Search for the cell housing the specified text and yield its [X, Y] center coordinate. 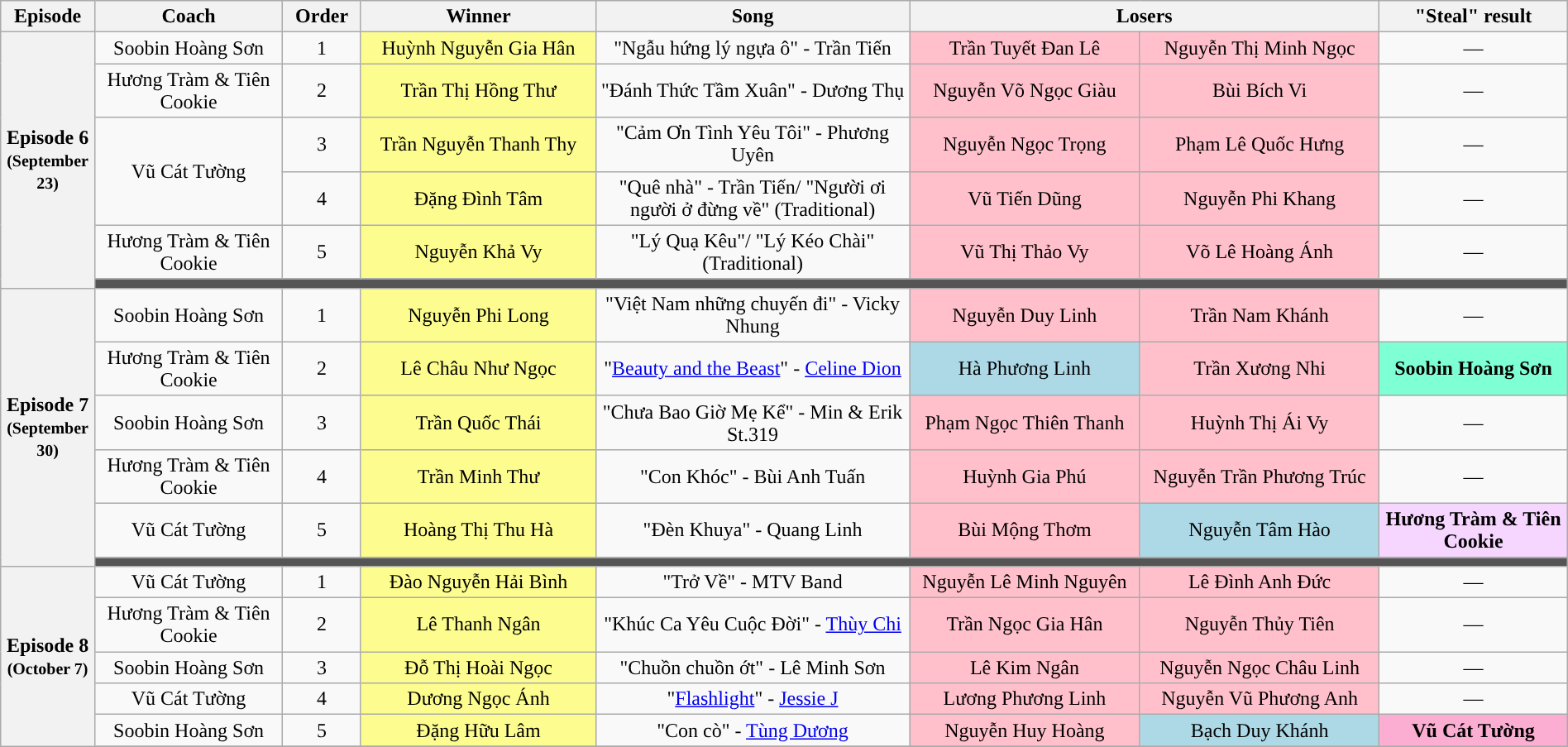
Trần Minh Thư [478, 476]
Nguyễn Võ Ngọc Giàu [1025, 91]
Losers [1145, 17]
Võ Lê Hoàng Ánh [1259, 251]
Huỳnh Gia Phú [1025, 476]
Episode [48, 17]
Đặng Đình Tâm [478, 199]
"Flashlight" - Jessie J [753, 699]
Vũ Thị Thảo Vy [1025, 251]
Order [323, 17]
Hoàng Thị Thu Hà [478, 529]
"Đánh Thức Tầm Xuân" - Dương Thụ [753, 91]
Winner [478, 17]
Nguyễn Ngọc Trọng [1025, 144]
Nguyễn Vũ Phương Anh [1259, 699]
"Con cò" - Tùng Dương [753, 730]
Lương Phương Linh [1025, 699]
Lê Kim Ngân [1025, 668]
Episode 7 (September 30) [48, 427]
Nguyễn Duy Linh [1025, 314]
Huỳnh Thị Ái Vy [1259, 422]
Bạch Duy Khánh [1259, 730]
Đào Nguyễn Hải Bình [478, 582]
Nguyễn Trần Phương Trúc [1259, 476]
Nguyễn Thủy Tiên [1259, 625]
Trần Nam Khánh [1259, 314]
Nguyễn Phi Long [478, 314]
"Lý Quạ Kêu"/ "Lý Kéo Chài" (Traditional) [753, 251]
"Quê nhà" - Trần Tiến/ "Người ơi người ở đừng về" (Traditional) [753, 199]
Trần Xương Nhi [1259, 369]
"Con Khóc" - Bùi Anh Tuấn [753, 476]
Trần Tuyết Đan Lê [1025, 48]
Hà Phương Linh [1025, 369]
Trần Nguyễn Thanh Thy [478, 144]
"Steal" result [1474, 17]
Phạm Lê Quốc Hưng [1259, 144]
Lê Thanh Ngân [478, 625]
Nguyễn Ngọc Châu Linh [1259, 668]
Phạm Ngọc Thiên Thanh [1025, 422]
"Trở Về" - MTV Band [753, 582]
Trần Quốc Thái [478, 422]
Nguyễn Khả Vy [478, 251]
Nguyễn Lê Minh Nguyên [1025, 582]
Lê Châu Như Ngọc [478, 369]
Episode 6 (September 23) [48, 160]
Bùi Bích Vi [1259, 91]
Trần Thị Hồng Thư [478, 91]
Bùi Mộng Thơm [1025, 529]
"Đèn Khuya" - Quang Linh [753, 529]
Episode 8 (October 7) [48, 657]
"Chưa Bao Giờ Mẹ Kể" - Min & Erik St.319 [753, 422]
Nguyễn Phi Khang [1259, 199]
Nguyễn Thị Minh Ngọc [1259, 48]
"Việt Nam những chuyến đi" - Vicky Nhung [753, 314]
"Khúc Ca Yêu Cuộc Đời" - Thùy Chi [753, 625]
"Ngẫu hứng lý ngựa ô" - Trần Tiến [753, 48]
Nguyễn Tâm Hào [1259, 529]
Dương Ngọc Ánh [478, 699]
"Beauty and the Beast" - Celine Dion [753, 369]
Đỗ Thị Hoài Ngọc [478, 668]
Song [753, 17]
Lê Đình Anh Đức [1259, 582]
"Chuồn chuồn ớt" - Lê Minh Sơn [753, 668]
Coach [189, 17]
Đặng Hữu Lâm [478, 730]
Trần Ngọc Gia Hân [1025, 625]
Vũ Tiến Dũng [1025, 199]
"Cảm Ơn Tình Yêu Tôi" - Phương Uyên [753, 144]
Huỳnh Nguyễn Gia Hân [478, 48]
Nguyễn Huy Hoàng [1025, 730]
